Output the (X, Y) coordinate of the center of the cell containing the given text.  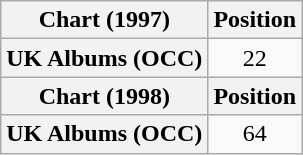
Chart (1997) (104, 20)
22 (255, 58)
Chart (1998) (104, 96)
64 (255, 134)
